Return [X, Y] of the center of cell containing provided text 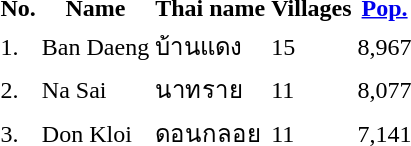
11 [312, 90]
15 [312, 46]
Na Sai [95, 90]
Ban Daeng [95, 46]
นาทราย [210, 90]
บ้านแดง [210, 46]
